Find where the given text appears and provide that cell's center as [x, y] coordinate. 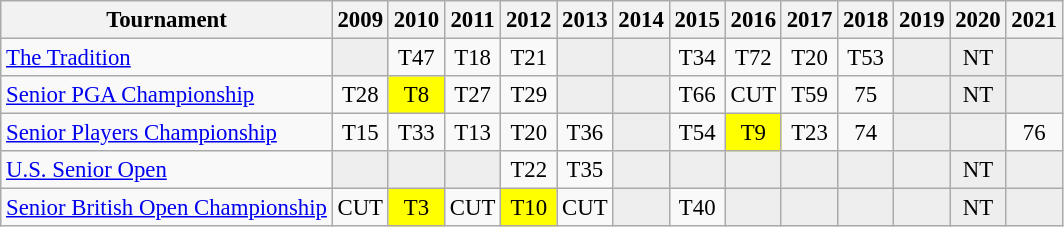
2009 [360, 20]
U.S. Senior Open [166, 170]
T47 [416, 58]
2017 [809, 20]
75 [866, 95]
2011 [472, 20]
74 [866, 133]
T72 [753, 58]
T36 [585, 133]
2021 [1034, 20]
Senior PGA Championship [166, 95]
T53 [866, 58]
T10 [529, 208]
2020 [978, 20]
2018 [866, 20]
The Tradition [166, 58]
T34 [697, 58]
T18 [472, 58]
Tournament [166, 20]
T28 [360, 95]
2016 [753, 20]
2015 [697, 20]
T59 [809, 95]
T40 [697, 208]
T54 [697, 133]
T27 [472, 95]
T9 [753, 133]
T22 [529, 170]
76 [1034, 133]
T66 [697, 95]
Senior Players Championship [166, 133]
T15 [360, 133]
T29 [529, 95]
T23 [809, 133]
2012 [529, 20]
T8 [416, 95]
2014 [641, 20]
T33 [416, 133]
2010 [416, 20]
T13 [472, 133]
T35 [585, 170]
2013 [585, 20]
T21 [529, 58]
2019 [922, 20]
Senior British Open Championship [166, 208]
T3 [416, 208]
